Output the [X, Y] coordinate of the center of the cell containing the given text.  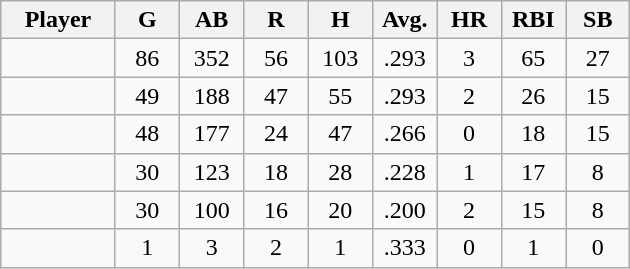
G [147, 20]
.266 [404, 134]
352 [211, 58]
48 [147, 134]
177 [211, 134]
.228 [404, 172]
188 [211, 96]
SB [598, 20]
24 [276, 134]
103 [340, 58]
17 [533, 172]
56 [276, 58]
123 [211, 172]
16 [276, 210]
20 [340, 210]
AB [211, 20]
28 [340, 172]
Player [58, 20]
65 [533, 58]
49 [147, 96]
RBI [533, 20]
.200 [404, 210]
26 [533, 96]
86 [147, 58]
Avg. [404, 20]
.333 [404, 248]
27 [598, 58]
H [340, 20]
R [276, 20]
55 [340, 96]
100 [211, 210]
HR [469, 20]
